Find where the given text appears and provide that cell's center as [x, y] coordinate. 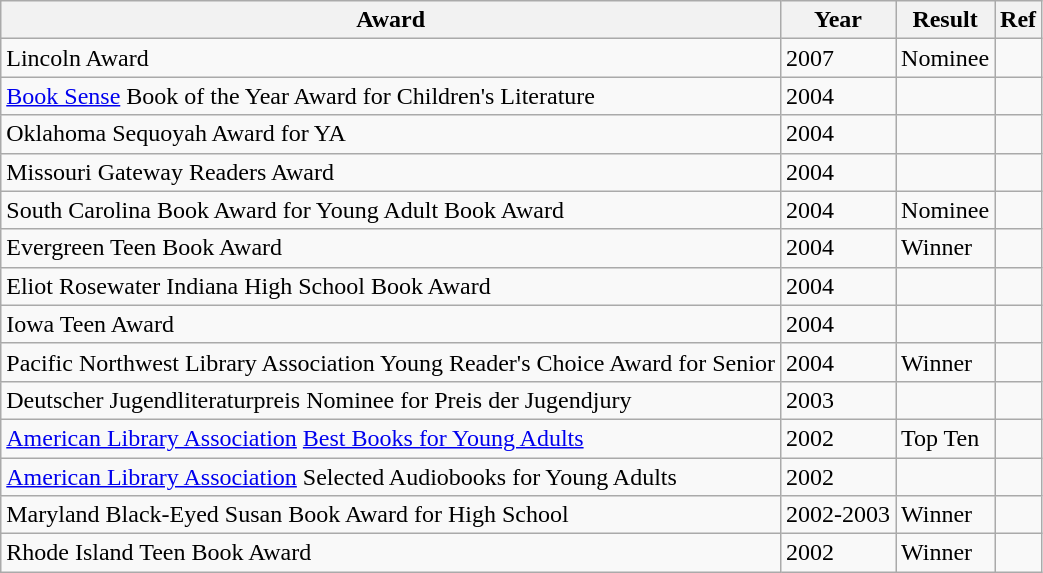
Eliot Rosewater Indiana High School Book Award [391, 286]
Pacific Northwest Library Association Young Reader's Choice Award for Senior [391, 362]
2002-2003 [838, 515]
2007 [838, 58]
Top Ten [946, 438]
Maryland Black-Eyed Susan Book Award for High School [391, 515]
American Library Association Best Books for Young Adults [391, 438]
Missouri Gateway Readers Award [391, 172]
Result [946, 20]
Evergreen Teen Book Award [391, 248]
Deutscher Jugendliteraturpreis Nominee for Preis der Jugendjury [391, 400]
American Library Association Selected Audiobooks for Young Adults [391, 477]
South Carolina Book Award for Young Adult Book Award [391, 210]
Rhode Island Teen Book Award [391, 553]
2003 [838, 400]
Iowa Teen Award [391, 324]
Book Sense Book of the Year Award for Children's Literature [391, 96]
Lincoln Award [391, 58]
Year [838, 20]
Oklahoma Sequoyah Award for YA [391, 134]
Ref [1018, 20]
Award [391, 20]
